Output the (x, y) coordinate of the center of the cell containing the given text.  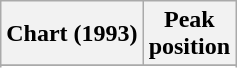
Peakposition (189, 34)
Chart (1993) (72, 34)
